Output the [x, y] coordinate of the center of the cell containing the given text.  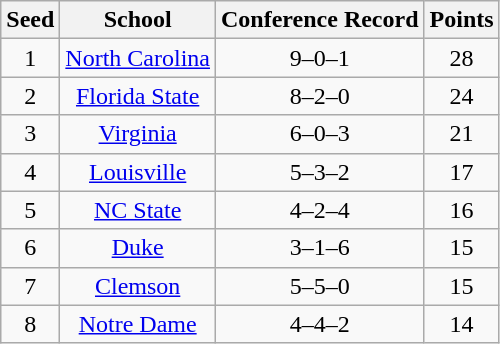
Louisville [138, 172]
Seed [30, 20]
Notre Dame [138, 324]
17 [462, 172]
8 [30, 324]
4–2–4 [320, 210]
2 [30, 96]
8–2–0 [320, 96]
4 [30, 172]
Clemson [138, 286]
1 [30, 58]
School [138, 20]
9–0–1 [320, 58]
5 [30, 210]
21 [462, 134]
6–0–3 [320, 134]
4–4–2 [320, 324]
3–1–6 [320, 248]
7 [30, 286]
5–5–0 [320, 286]
3 [30, 134]
Duke [138, 248]
NC State [138, 210]
North Carolina [138, 58]
6 [30, 248]
14 [462, 324]
24 [462, 96]
Florida State [138, 96]
Points [462, 20]
5–3–2 [320, 172]
28 [462, 58]
Virginia [138, 134]
Conference Record [320, 20]
16 [462, 210]
